Return [X, Y] of the center of cell containing provided text 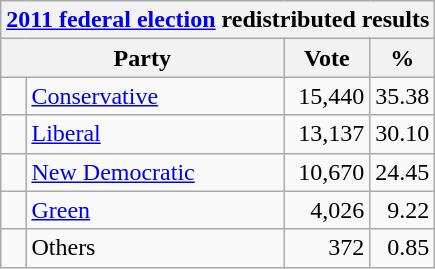
2011 federal election redistributed results [218, 20]
9.22 [402, 210]
Party [142, 58]
0.85 [402, 248]
13,137 [327, 134]
Conservative [155, 96]
15,440 [327, 96]
372 [327, 248]
4,026 [327, 210]
Others [155, 248]
Green [155, 210]
Liberal [155, 134]
Vote [327, 58]
30.10 [402, 134]
New Democratic [155, 172]
10,670 [327, 172]
35.38 [402, 96]
24.45 [402, 172]
% [402, 58]
